Return the [X, Y] coordinate for the center point of the cell that contains the specified text.  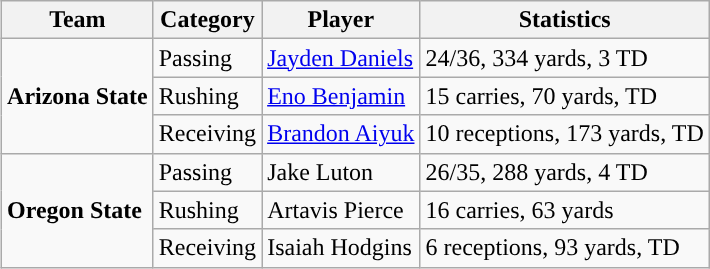
24/36, 334 yards, 3 TD [564, 58]
Category [207, 20]
Team [78, 20]
Brandon Aiyuk [341, 134]
Oregon State [78, 210]
Eno Benjamin [341, 96]
10 receptions, 173 yards, TD [564, 134]
Artavis Pierce [341, 210]
Arizona State [78, 96]
Jake Luton [341, 172]
Statistics [564, 20]
15 carries, 70 yards, TD [564, 96]
26/35, 288 yards, 4 TD [564, 172]
Isaiah Hodgins [341, 248]
Player [341, 20]
6 receptions, 93 yards, TD [564, 248]
16 carries, 63 yards [564, 210]
Jayden Daniels [341, 58]
